Find where the given text appears and provide that cell's center as (X, Y) coordinate. 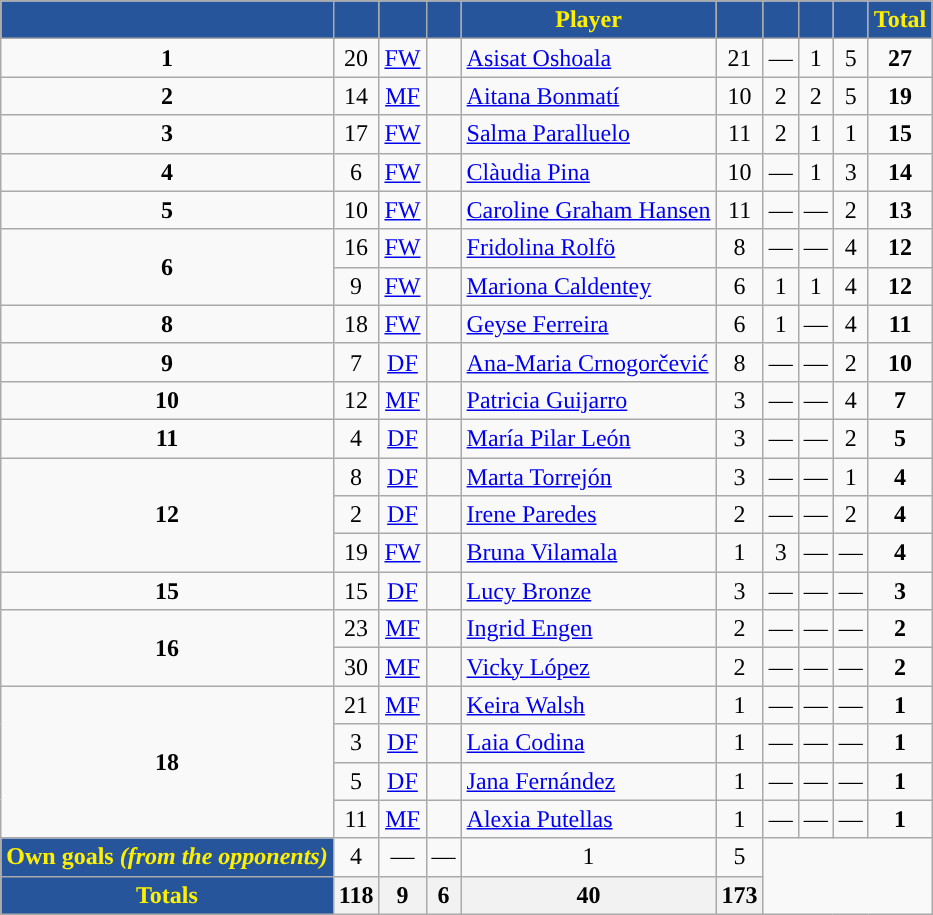
Jana Fernández (588, 781)
118 (356, 895)
Totals (167, 895)
Caroline Graham Hansen (588, 210)
Fridolina Rolfö (588, 248)
Geyse Ferreira (588, 324)
Aitana Bonmatí (588, 96)
Alexia Putellas (588, 819)
Player (588, 20)
17 (356, 134)
Asisat Oshoala (588, 58)
Ana-Maria Crnogorčević (588, 362)
María Pilar León (588, 438)
27 (900, 58)
Clàudia Pina (588, 172)
Bruna Vilamala (588, 553)
Marta Torrejón (588, 477)
Total (900, 20)
Mariona Caldentey (588, 286)
Vicky López (588, 667)
Ingrid Engen (588, 629)
Own goals (from the opponents) (167, 857)
23 (356, 629)
40 (588, 895)
Patricia Guijarro (588, 400)
Laia Codina (588, 743)
Lucy Bronze (588, 591)
30 (356, 667)
173 (740, 895)
Irene Paredes (588, 515)
Keira Walsh (588, 705)
Salma Paralluelo (588, 134)
13 (900, 210)
20 (356, 58)
